Return [X, Y] of the center of cell containing provided text 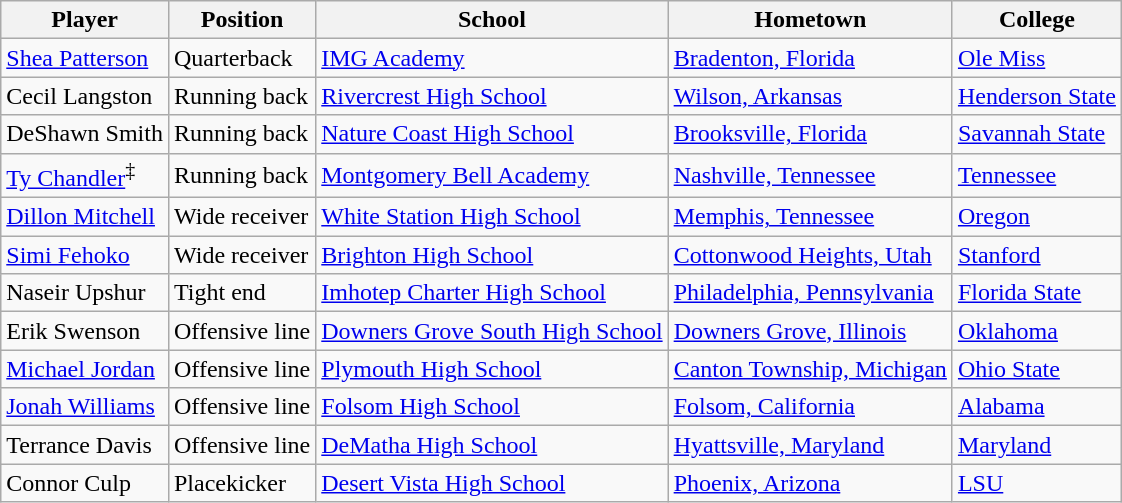
Montgomery Bell Academy [492, 176]
Ty Chandler‡ [85, 176]
Oregon [1036, 217]
College [1036, 20]
Simi Fehoko [85, 255]
School [492, 20]
Imhotep Charter High School [492, 293]
Terrance Davis [85, 445]
Wilson, Arkansas [810, 96]
Shea Patterson [85, 58]
Savannah State [1036, 134]
Phoenix, Arizona [810, 483]
Nashville, Tennessee [810, 176]
Position [242, 20]
Cottonwood Heights, Utah [810, 255]
Plymouth High School [492, 369]
Jonah Williams [85, 407]
Downers Grove South High School [492, 331]
Canton Township, Michigan [810, 369]
Brooksville, Florida [810, 134]
White Station High School [492, 217]
Bradenton, Florida [810, 58]
DeMatha High School [492, 445]
Henderson State [1036, 96]
Brighton High School [492, 255]
Placekicker [242, 483]
Nature Coast High School [492, 134]
Philadelphia, Pennsylvania [810, 293]
IMG Academy [492, 58]
Hyattsville, Maryland [810, 445]
Tennessee [1036, 176]
LSU [1036, 483]
Maryland [1036, 445]
Alabama [1036, 407]
Memphis, Tennessee [810, 217]
Player [85, 20]
Erik Swenson [85, 331]
Stanford [1036, 255]
Quarterback [242, 58]
Cecil Langston [85, 96]
Desert Vista High School [492, 483]
Rivercrest High School [492, 96]
Ohio State [1036, 369]
Naseir Upshur [85, 293]
Hometown [810, 20]
Florida State [1036, 293]
Oklahoma [1036, 331]
Michael Jordan [85, 369]
Downers Grove, Illinois [810, 331]
Folsom High School [492, 407]
Tight end [242, 293]
DeShawn Smith [85, 134]
Dillon Mitchell [85, 217]
Folsom, California [810, 407]
Ole Miss [1036, 58]
Connor Culp [85, 483]
